Provide the (X, Y) coordinate of the cell's center where the given text is located.  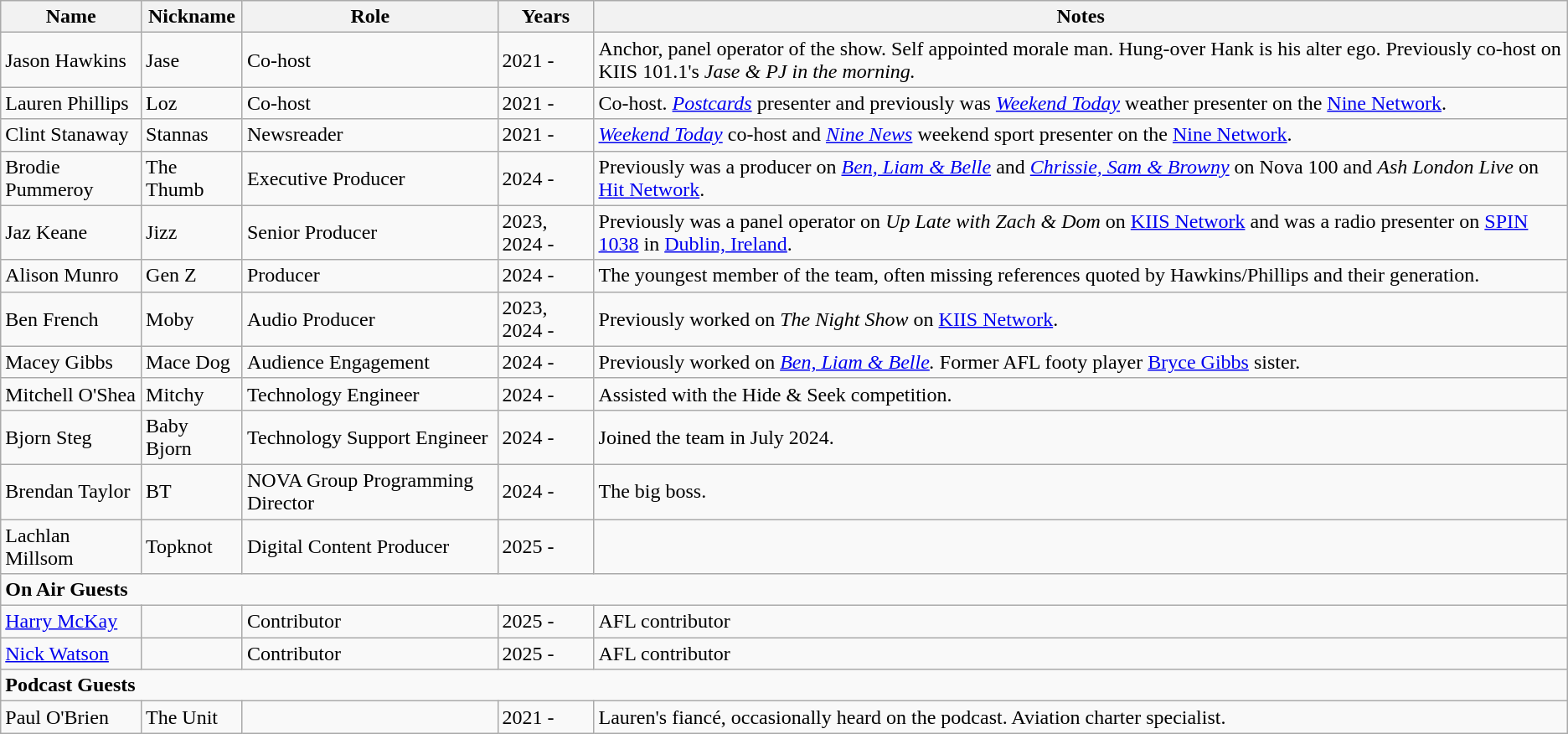
Mitchy (193, 394)
Brodie Pummeroy (71, 178)
The Thumb (193, 178)
The youngest member of the team, often missing references quoted by Hawkins/Phillips and their generation. (1081, 276)
Newsreader (370, 135)
Technology Support Engineer (370, 437)
Stannas (193, 135)
Notes (1081, 17)
Podcast Guests (784, 685)
Topknot (193, 546)
Role (370, 17)
BT (193, 491)
Co-host. Postcards presenter and previously was Weekend Today weather presenter on the Nine Network. (1081, 103)
NOVA Group Programming Director (370, 491)
Loz (193, 103)
Jaz Keane (71, 233)
Assisted with the Hide & Seek competition. (1081, 394)
Previously worked on Ben, Liam & Belle. Former AFL footy player Bryce Gibbs sister. (1081, 362)
Joined the team in July 2024. (1081, 437)
The big boss. (1081, 491)
Name (71, 17)
Years (546, 17)
Brendan Taylor (71, 491)
Audience Engagement (370, 362)
Previously worked on The Night Show on KIIS Network. (1081, 318)
Bjorn Steg (71, 437)
Jase (193, 60)
On Air Guests (784, 590)
Producer (370, 276)
Harry McKay (71, 622)
Baby Bjorn (193, 437)
Digital Content Producer (370, 546)
Jizz (193, 233)
Clint Stanaway (71, 135)
Mace Dog (193, 362)
Previously was a panel operator on Up Late with Zach & Dom on KIIS Network and was a radio presenter on SPIN 1038 in Dublin, Ireland. (1081, 233)
Previously was a producer on Ben, Liam & Belle and Chrissie, Sam & Browny on Nova 100 and Ash London Live on Hit Network. (1081, 178)
Moby (193, 318)
Macey Gibbs (71, 362)
Paul O'Brien (71, 717)
Gen Z (193, 276)
Audio Producer (370, 318)
Mitchell O'Shea (71, 394)
Jason Hawkins (71, 60)
Lachlan Millsom (71, 546)
Nickname (193, 17)
Senior Producer (370, 233)
Lauren's fiancé, occasionally heard on the podcast. Aviation charter specialist. (1081, 717)
Technology Engineer (370, 394)
Alison Munro (71, 276)
Nick Watson (71, 654)
Executive Producer (370, 178)
Weekend Today co-host and Nine News weekend sport presenter on the Nine Network. (1081, 135)
Lauren Phillips (71, 103)
The Unit (193, 717)
Ben French (71, 318)
